Capture the cell that displays the provided text and extract its [x, y] central coordinate. 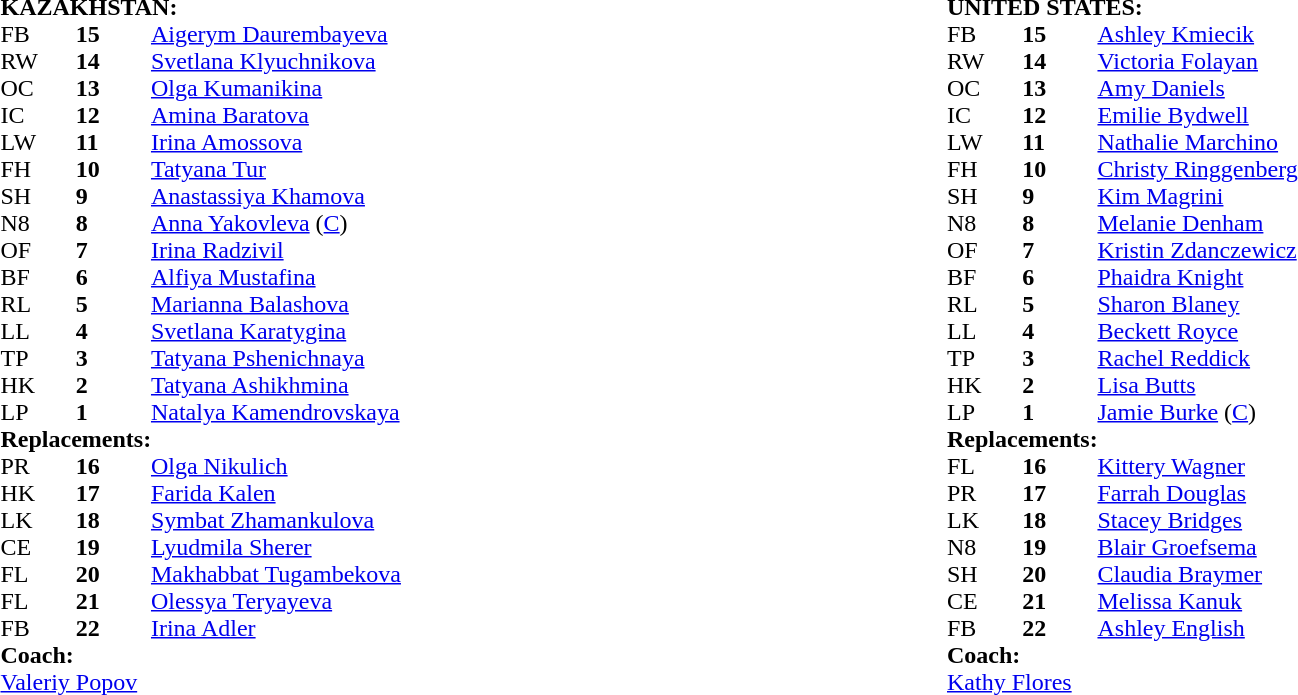
Replacements: [470, 440]
Irina Radzivil [348, 250]
Marianna Balashova [348, 304]
Farida Kalen [348, 494]
Anna Yakovleva (C) [348, 224]
Irina Amossova [348, 142]
Symbat Zhamankulova [348, 520]
Coach: [470, 656]
Aigerym Daurembayeva [348, 34]
Irina Adler [348, 628]
Svetlana Klyuchnikova [348, 62]
Natalya Kamendrovskaya [348, 412]
Alfiya Mustafina [348, 278]
Tatyana Tur [348, 170]
Tatyana Pshenichnaya [348, 358]
Valeriy Popov [470, 682]
Makhabbat Tugambekova [348, 574]
Olga Nikulich [348, 466]
Olessya Teryayeva [348, 602]
Svetlana Karatygina [348, 332]
Lyudmila Sherer [348, 548]
Olga Kumanikina [348, 88]
Tatyana Ashikhmina [348, 386]
Amina Baratova [348, 116]
Anastassiya Khamova [348, 196]
